Return (X, Y) of the center of cell containing provided text 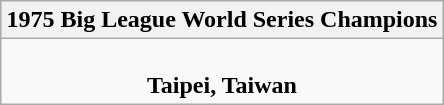
1975 Big League World Series Champions (222, 20)
Taipei, Taiwan (222, 72)
